Pinpoint the cell where the given text exists, returning its [X, Y] midpoint coordinate. 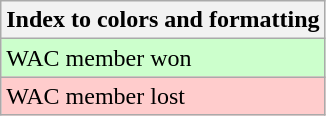
Index to colors and formatting [163, 20]
WAC member won [163, 58]
WAC member lost [163, 96]
